Pinpoint the cell where the given text exists, returning its [X, Y] midpoint coordinate. 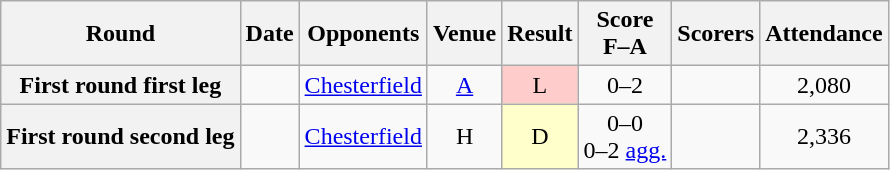
Venue [464, 34]
2,336 [824, 136]
H [464, 136]
0–00–2 agg. [625, 136]
L [540, 85]
A [464, 85]
Round [120, 34]
ScoreF–A [625, 34]
Scorers [716, 34]
Opponents [363, 34]
D [540, 136]
First round first leg [120, 85]
2,080 [824, 85]
Date [270, 34]
First round second leg [120, 136]
0–2 [625, 85]
Result [540, 34]
Attendance [824, 34]
